Identify which cell holds the provided text, then report its [X, Y] central coordinate. 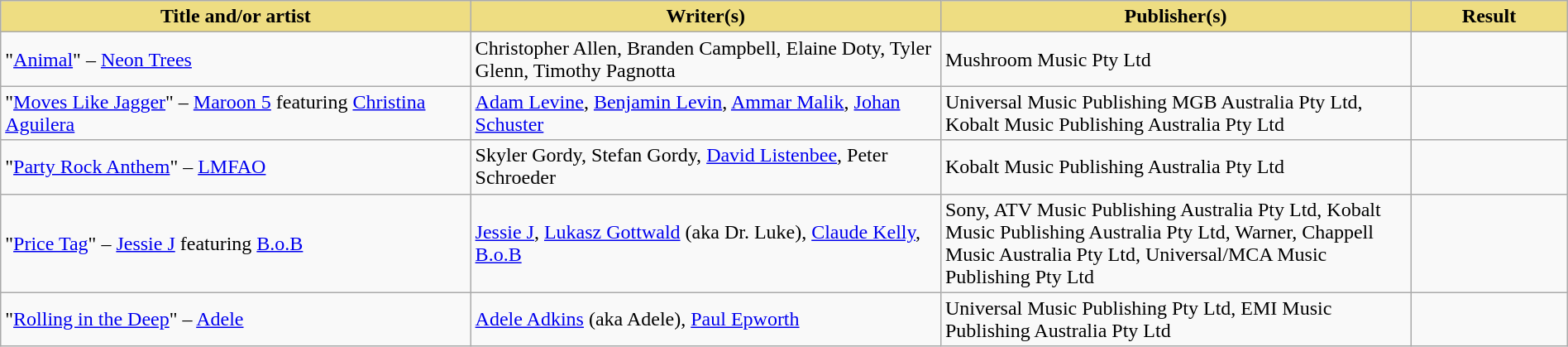
Publisher(s) [1175, 17]
Title and/or artist [236, 17]
"Animal" – Neon Trees [236, 60]
"Moves Like Jagger" – Maroon 5 featuring Christina Aguilera [236, 113]
"Party Rock Anthem" – LMFAO [236, 167]
"Rolling in the Deep" – Adele [236, 320]
Result [1489, 17]
Christopher Allen, Branden Campbell, Elaine Doty, Tyler Glenn, Timothy Pagnotta [705, 60]
Skyler Gordy, Stefan Gordy, David Listenbee, Peter Schroeder [705, 167]
Jessie J, Lukasz Gottwald (aka Dr. Luke), Claude Kelly, B.o.B [705, 243]
Universal Music Publishing Pty Ltd, EMI Music Publishing Australia Pty Ltd [1175, 320]
Writer(s) [705, 17]
Universal Music Publishing MGB Australia Pty Ltd, Kobalt Music Publishing Australia Pty Ltd [1175, 113]
Adam Levine, Benjamin Levin, Ammar Malik, Johan Schuster [705, 113]
"Price Tag" – Jessie J featuring B.o.B [236, 243]
Kobalt Music Publishing Australia Pty Ltd [1175, 167]
Adele Adkins (aka Adele), Paul Epworth [705, 320]
Mushroom Music Pty Ltd [1175, 60]
